Determine the [X, Y] coordinate at the center of the cell enclosing the given text.  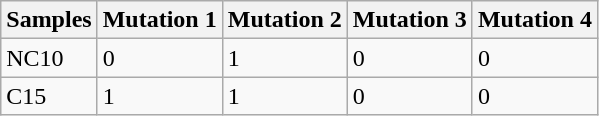
Mutation 4 [534, 20]
C15 [49, 96]
Mutation 1 [160, 20]
Mutation 2 [284, 20]
Samples [49, 20]
Mutation 3 [410, 20]
NC10 [49, 58]
